Return (X, Y) of the center of cell containing provided text 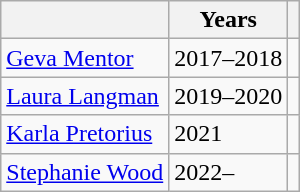
2021 (228, 134)
Stephanie Wood (85, 172)
2017–2018 (228, 58)
2022– (228, 172)
2019–2020 (228, 96)
Karla Pretorius (85, 134)
Years (228, 20)
Laura Langman (85, 96)
Geva Mentor (85, 58)
